Identify which cell holds the provided text, then report its (x, y) central coordinate. 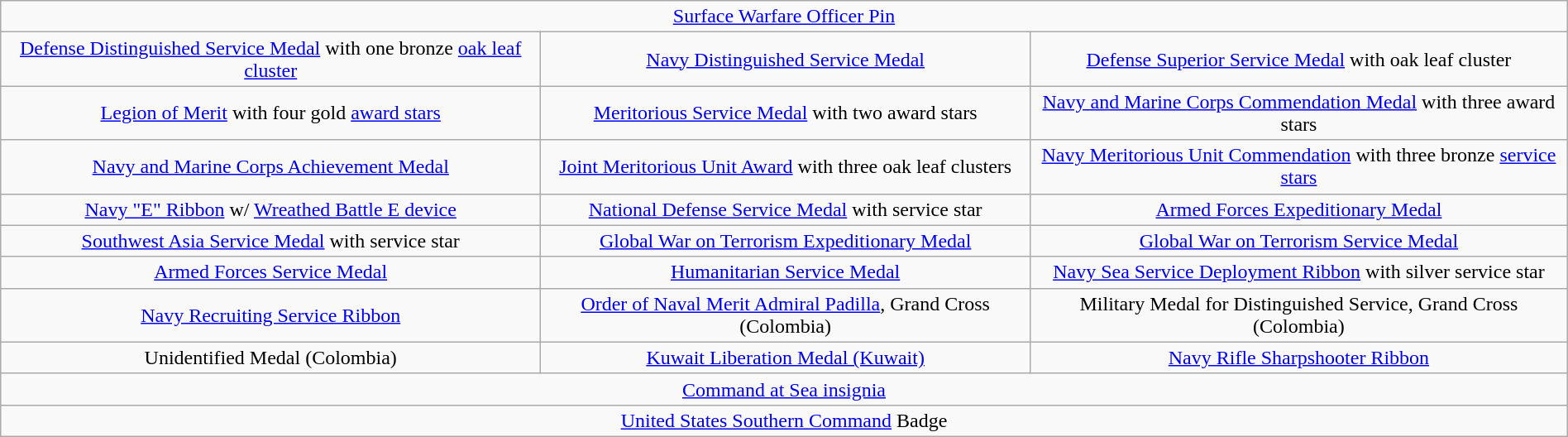
Surface Warfare Officer Pin (784, 17)
Navy Distinguished Service Medal (786, 60)
Navy Meritorious Unit Commendation with three bronze service stars (1299, 167)
Global War on Terrorism Service Medal (1299, 241)
Defense Superior Service Medal with oak leaf cluster (1299, 60)
Navy Sea Service Deployment Ribbon with silver service star (1299, 272)
Navy "E" Ribbon w/ Wreathed Battle E device (271, 209)
Military Medal for Distinguished Service, Grand Cross (Colombia) (1299, 315)
Navy and Marine Corps Commendation Medal with three award stars (1299, 113)
Legion of Merit with four gold award stars (271, 113)
National Defense Service Medal with service star (786, 209)
Order of Naval Merit Admiral Padilla, Grand Cross (Colombia) (786, 315)
Command at Sea insignia (784, 389)
Kuwait Liberation Medal (Kuwait) (786, 358)
Meritorious Service Medal with two award stars (786, 113)
Joint Meritorious Unit Award with three oak leaf clusters (786, 167)
Defense Distinguished Service Medal with one bronze oak leaf cluster (271, 60)
United States Southern Command Badge (784, 420)
Navy Recruiting Service Ribbon (271, 315)
Southwest Asia Service Medal with service star (271, 241)
Armed Forces Expeditionary Medal (1299, 209)
Global War on Terrorism Expeditionary Medal (786, 241)
Navy Rifle Sharpshooter Ribbon (1299, 358)
Humanitarian Service Medal (786, 272)
Armed Forces Service Medal (271, 272)
Navy and Marine Corps Achievement Medal (271, 167)
Unidentified Medal (Colombia) (271, 358)
